Determine the (x, y) coordinate at the center of the cell enclosing the given text.  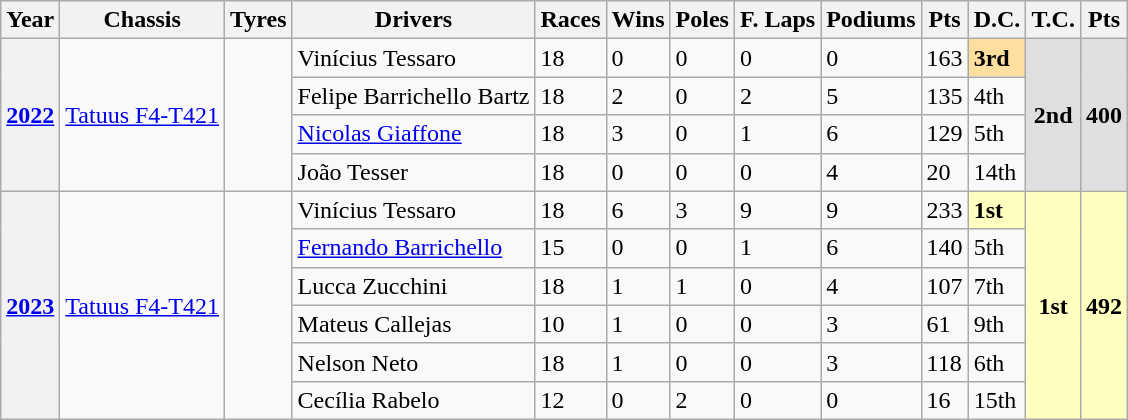
2nd (1054, 115)
3rd (997, 58)
5 (871, 96)
Nelson Neto (414, 362)
Lucca Zucchini (414, 286)
2022 (30, 115)
12 (570, 400)
163 (944, 58)
Mateus Callejas (414, 324)
Wins (638, 20)
135 (944, 96)
492 (1104, 305)
T.C. (1054, 20)
João Tesser (414, 172)
14th (997, 172)
Cecília Rabelo (414, 400)
Tyres (259, 20)
233 (944, 210)
Felipe Barrichello Bartz (414, 96)
140 (944, 248)
Drivers (414, 20)
Fernando Barrichello (414, 248)
4th (997, 96)
107 (944, 286)
Poles (702, 20)
F. Laps (777, 20)
15 (570, 248)
Chassis (142, 20)
16 (944, 400)
15th (997, 400)
9th (997, 324)
61 (944, 324)
D.C. (997, 20)
129 (944, 134)
2023 (30, 305)
Year (30, 20)
10 (570, 324)
118 (944, 362)
20 (944, 172)
Races (570, 20)
400 (1104, 115)
Nicolas Giaffone (414, 134)
6th (997, 362)
7th (997, 286)
Podiums (871, 20)
